Detect which cell encompasses the target text, then output its (x, y) center coordinate. 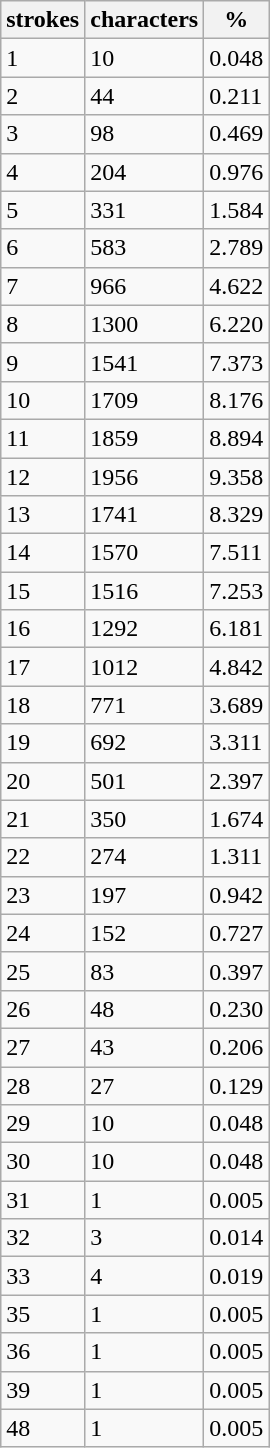
36 (43, 1352)
7.253 (236, 591)
0.014 (236, 1238)
1709 (144, 400)
20 (43, 781)
22 (43, 857)
0.129 (236, 1085)
1541 (144, 362)
1570 (144, 553)
0.019 (236, 1276)
98 (144, 134)
29 (43, 1124)
% (236, 20)
9 (43, 362)
0.469 (236, 134)
16 (43, 629)
6.181 (236, 629)
692 (144, 743)
32 (43, 1238)
characters (144, 20)
7 (43, 286)
1516 (144, 591)
2.397 (236, 781)
17 (43, 667)
1012 (144, 667)
0.206 (236, 1047)
197 (144, 895)
1.311 (236, 857)
8.176 (236, 400)
30 (43, 1162)
5 (43, 210)
1.674 (236, 819)
24 (43, 933)
15 (43, 591)
19 (43, 743)
31 (43, 1200)
1292 (144, 629)
274 (144, 857)
0.211 (236, 96)
18 (43, 705)
8 (43, 324)
6 (43, 248)
583 (144, 248)
1741 (144, 515)
35 (43, 1314)
1859 (144, 438)
39 (43, 1390)
966 (144, 286)
771 (144, 705)
152 (144, 933)
43 (144, 1047)
4.842 (236, 667)
350 (144, 819)
0.727 (236, 933)
44 (144, 96)
26 (43, 1009)
14 (43, 553)
4.622 (236, 286)
21 (43, 819)
7.373 (236, 362)
0.976 (236, 172)
33 (43, 1276)
9.358 (236, 477)
25 (43, 971)
23 (43, 895)
1.584 (236, 210)
3.311 (236, 743)
331 (144, 210)
28 (43, 1085)
2.789 (236, 248)
strokes (43, 20)
204 (144, 172)
0.942 (236, 895)
0.230 (236, 1009)
11 (43, 438)
83 (144, 971)
3.689 (236, 705)
6.220 (236, 324)
0.397 (236, 971)
1956 (144, 477)
7.511 (236, 553)
501 (144, 781)
8.894 (236, 438)
1300 (144, 324)
2 (43, 96)
12 (43, 477)
8.329 (236, 515)
13 (43, 515)
